Detect which cell encompasses the target text, then output its (x, y) center coordinate. 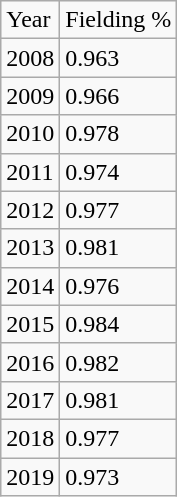
2015 (30, 324)
2014 (30, 286)
2009 (30, 96)
0.963 (118, 58)
2012 (30, 210)
2013 (30, 248)
0.973 (118, 477)
2010 (30, 134)
0.974 (118, 172)
2008 (30, 58)
0.978 (118, 134)
0.984 (118, 324)
2016 (30, 362)
0.976 (118, 286)
0.966 (118, 96)
0.982 (118, 362)
2019 (30, 477)
2017 (30, 400)
2018 (30, 438)
Fielding % (118, 20)
Year (30, 20)
2011 (30, 172)
